Determine the [x, y] coordinate at the center of the cell enclosing the given text.  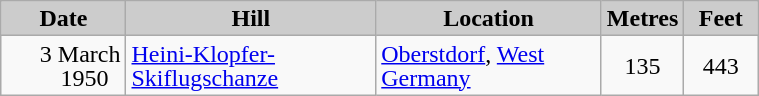
Metres [642, 18]
135 [642, 66]
Hill [251, 18]
Location [489, 18]
Date [64, 18]
443 [721, 66]
Heini-Klopfer-Skiflugschanze [251, 66]
Oberstdorf, West Germany [489, 66]
3 March 1950 [64, 66]
Feet [721, 18]
